Provide the [x, y] coordinate of the cell's center where the given text is located.  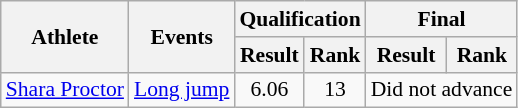
Athlete [65, 36]
Shara Proctor [65, 90]
6.06 [269, 90]
13 [334, 90]
Events [182, 36]
Final [442, 19]
Long jump [182, 90]
Qualification [300, 19]
Did not advance [442, 90]
